Return (X, Y) of the center of cell containing provided text 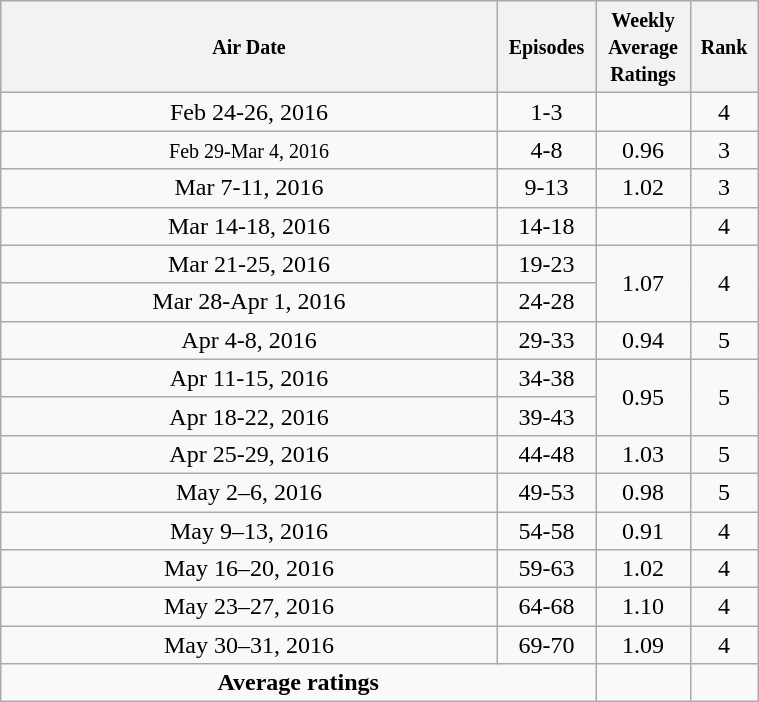
0.94 (644, 340)
Feb 29-Mar 4, 2016 (249, 150)
May 16–20, 2016 (249, 569)
1.10 (644, 607)
Episodes (546, 47)
Apr 25-29, 2016 (249, 454)
0.98 (644, 492)
64-68 (546, 607)
1.07 (644, 283)
Apr 18-22, 2016 (249, 416)
1.03 (644, 454)
Mar 14-18, 2016 (249, 226)
Weekly Average Ratings (644, 47)
9-13 (546, 188)
19-23 (546, 264)
54-58 (546, 531)
May 2–6, 2016 (249, 492)
1.09 (644, 645)
Rank (724, 47)
39-43 (546, 416)
24-28 (546, 302)
0.91 (644, 531)
Apr 4-8, 2016 (249, 340)
May 30–31, 2016 (249, 645)
59-63 (546, 569)
14-18 (546, 226)
34-38 (546, 378)
29-33 (546, 340)
Air Date (249, 47)
4-8 (546, 150)
Apr 11-15, 2016 (249, 378)
Mar 7-11, 2016 (249, 188)
0.96 (644, 150)
1-3 (546, 112)
May 23–27, 2016 (249, 607)
Mar 28-Apr 1, 2016 (249, 302)
44-48 (546, 454)
49-53 (546, 492)
Mar 21-25, 2016 (249, 264)
0.95 (644, 397)
Feb 24-26, 2016 (249, 112)
May 9–13, 2016 (249, 531)
69-70 (546, 645)
Average ratings (298, 683)
